Capture the cell that displays the provided text and extract its [x, y] central coordinate. 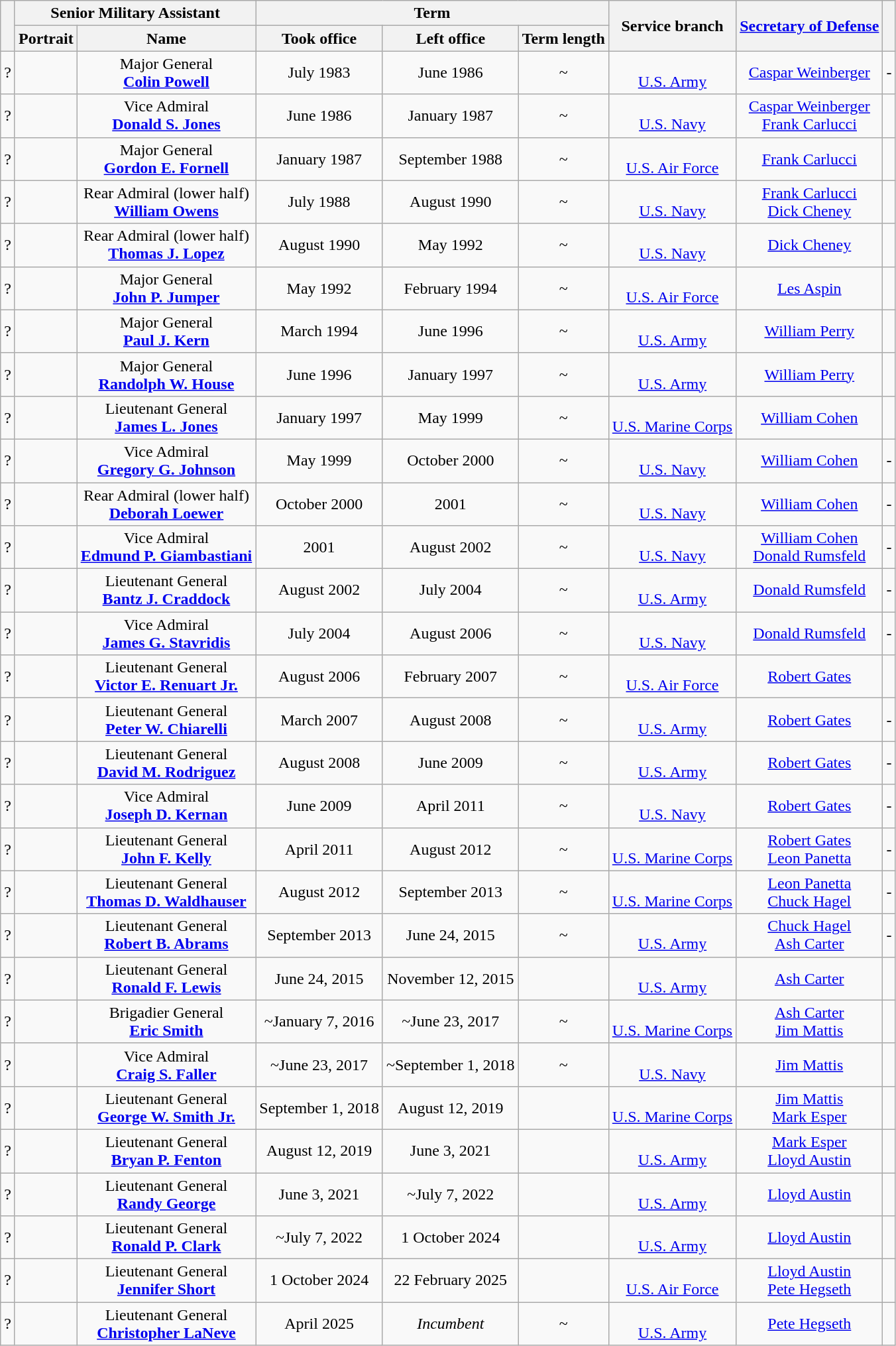
Lieutenant GeneralRandy George [166, 1193]
April 2025 [319, 1323]
Caspar WeinbergerFrank Carlucci [810, 115]
Jim MattisMark Esper [810, 1107]
Major GeneralColin Powell [166, 73]
Rear Admiral (lower half)Deborah Loewer [166, 504]
Senior Military Assistant [135, 13]
November 12, 2015 [451, 979]
Ash CarterJim Mattis [810, 1021]
Major GeneralRandolph W. House [166, 374]
Lieutenant GeneralChristopher LaNeve [166, 1323]
Portrait [46, 38]
Ash Carter [810, 979]
Vice AdmiralCraig S. Faller [166, 1065]
Vice AdmiralDonald S. Jones [166, 115]
Rear Admiral (lower half)William Owens [166, 202]
Lieutenant GeneralJames L. Jones [166, 418]
Lieutenant GeneralThomas D. Waldhauser [166, 892]
Vice AdmiralJoseph D. Kernan [166, 806]
~September 1, 2018 [451, 1065]
Service branch [672, 26]
Secretary of Defense [810, 26]
Dick Cheney [810, 245]
Vice AdmiralJames G. Stavridis [166, 634]
Lloyd AustinPete Hegseth [810, 1281]
Jim Mattis [810, 1065]
September 1, 2018 [319, 1107]
Frank Carlucci [810, 159]
Vice AdmiralGregory G. Johnson [166, 460]
Pete Hegseth [810, 1323]
Leon PanettaChuck Hagel [810, 892]
Robert GatesLeon Panetta [810, 849]
22 February 2025 [451, 1281]
Term [432, 13]
Term length [563, 38]
September 1988 [451, 159]
Lieutenant GeneralRobert B. Abrams [166, 935]
March 1994 [319, 332]
Major GeneralPaul J. Kern [166, 332]
Lieutenant GeneralGeorge W. Smith Jr. [166, 1107]
Brigadier GeneralEric Smith [166, 1021]
Les Aspin [810, 288]
Lieutenant GeneralBantz J. Craddock [166, 590]
Lieutenant GeneralJohn F. Kelly [166, 849]
Lieutenant GeneralVictor E. Renuart Jr. [166, 676]
Lieutenant GeneralDavid M. Rodriguez [166, 763]
Major GeneralGordon E. Fornell [166, 159]
Lieutenant GeneralPeter W. Chiarelli [166, 720]
February 1994 [451, 288]
February 2007 [451, 676]
Lieutenant GeneralRonald F. Lewis [166, 979]
March 2007 [319, 720]
William CohenDonald Rumsfeld [810, 548]
Lieutenant GeneralJennifer Short [166, 1281]
Caspar Weinberger [810, 73]
Name [166, 38]
July 1988 [319, 202]
Mark EsperLloyd Austin [810, 1151]
Took office [319, 38]
July 1983 [319, 73]
Lieutenant GeneralBryan P. Fenton [166, 1151]
Left office [451, 38]
Lieutenant GeneralRonald P. Clark [166, 1237]
~January 7, 2016 [319, 1021]
Major GeneralJohn P. Jumper [166, 288]
Rear Admiral (lower half)Thomas J. Lopez [166, 245]
Chuck HagelAsh Carter [810, 935]
Frank CarlucciDick Cheney [810, 202]
Incumbent [451, 1323]
Vice AdmiralEdmund P. Giambastiani [166, 548]
